Extract the (X, Y) coordinate from the center of the cell holding the provided text.  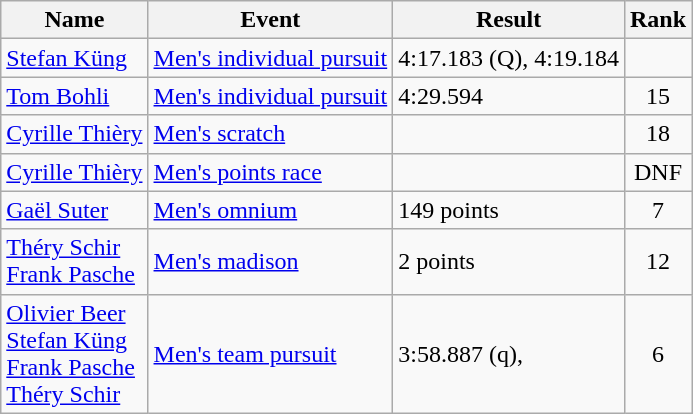
2 points (509, 262)
Name (74, 20)
DNF (658, 172)
Men's madison (270, 262)
12 (658, 262)
7 (658, 210)
Tom Bohli (74, 96)
Event (270, 20)
Men's team pursuit (270, 354)
Olivier BeerStefan KüngFrank PascheThéry Schir (74, 354)
Gaël Suter (74, 210)
4:17.183 (Q), 4:19.184 (509, 58)
Men's points race (270, 172)
Men's omnium (270, 210)
18 (658, 134)
3:58.887 (q), (509, 354)
4:29.594 (509, 96)
Result (509, 20)
Rank (658, 20)
149 points (509, 210)
6 (658, 354)
15 (658, 96)
Stefan Küng (74, 58)
Théry SchirFrank Pasche (74, 262)
Men's scratch (270, 134)
